Detect which cell encompasses the target text, then output its [X, Y] center coordinate. 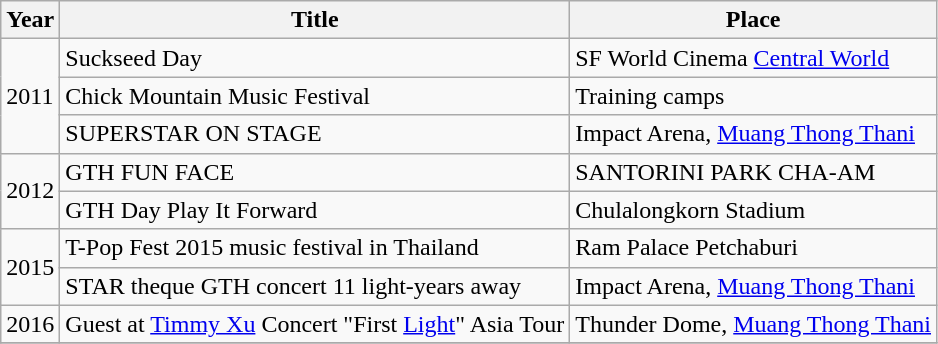
Training camps [754, 96]
SANTORINI PARK CHA-AM [754, 172]
Chick Mountain Music Festival [315, 96]
2011 [30, 96]
Chulalongkorn Stadium [754, 210]
Guest at Timmy Xu Concert "First Light" Asia Tour [315, 324]
SUPERSTAR ON STAGE [315, 134]
STAR theque GTH concert 11 light-years away [315, 286]
Place [754, 20]
Year [30, 20]
Title [315, 20]
Thunder Dome, Muang Thong Thani [754, 324]
T-Pop Fest 2015 music festival in Thailand [315, 248]
Suckseed Day [315, 58]
SF World Cinema Central World [754, 58]
GTH Day Play It Forward [315, 210]
2016 [30, 324]
Ram Palace Petchaburi [754, 248]
2012 [30, 191]
GTH FUN FACE [315, 172]
2015 [30, 267]
